Detect which cell encompasses the target text, then output its [x, y] center coordinate. 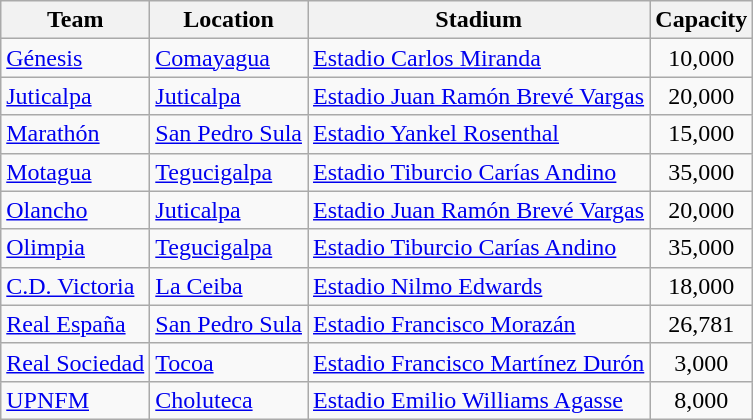
C.D. Victoria [76, 286]
Estadio Carlos Miranda [479, 58]
La Ceiba [229, 286]
Capacity [702, 20]
Olimpia [76, 248]
10,000 [702, 58]
Génesis [76, 58]
Estadio Emilio Williams Agasse [479, 400]
8,000 [702, 400]
Comayagua [229, 58]
Estadio Francisco Martínez Durón [479, 362]
Team [76, 20]
Marathón [76, 134]
3,000 [702, 362]
Stadium [479, 20]
Motagua [76, 172]
26,781 [702, 324]
Estadio Yankel Rosenthal [479, 134]
15,000 [702, 134]
Estadio Nilmo Edwards [479, 286]
18,000 [702, 286]
Choluteca [229, 400]
Real Sociedad [76, 362]
Olancho [76, 210]
Tocoa [229, 362]
UPNFM [76, 400]
Location [229, 20]
Estadio Francisco Morazán [479, 324]
Real España [76, 324]
